Identify which cell holds the provided text, then report its (x, y) central coordinate. 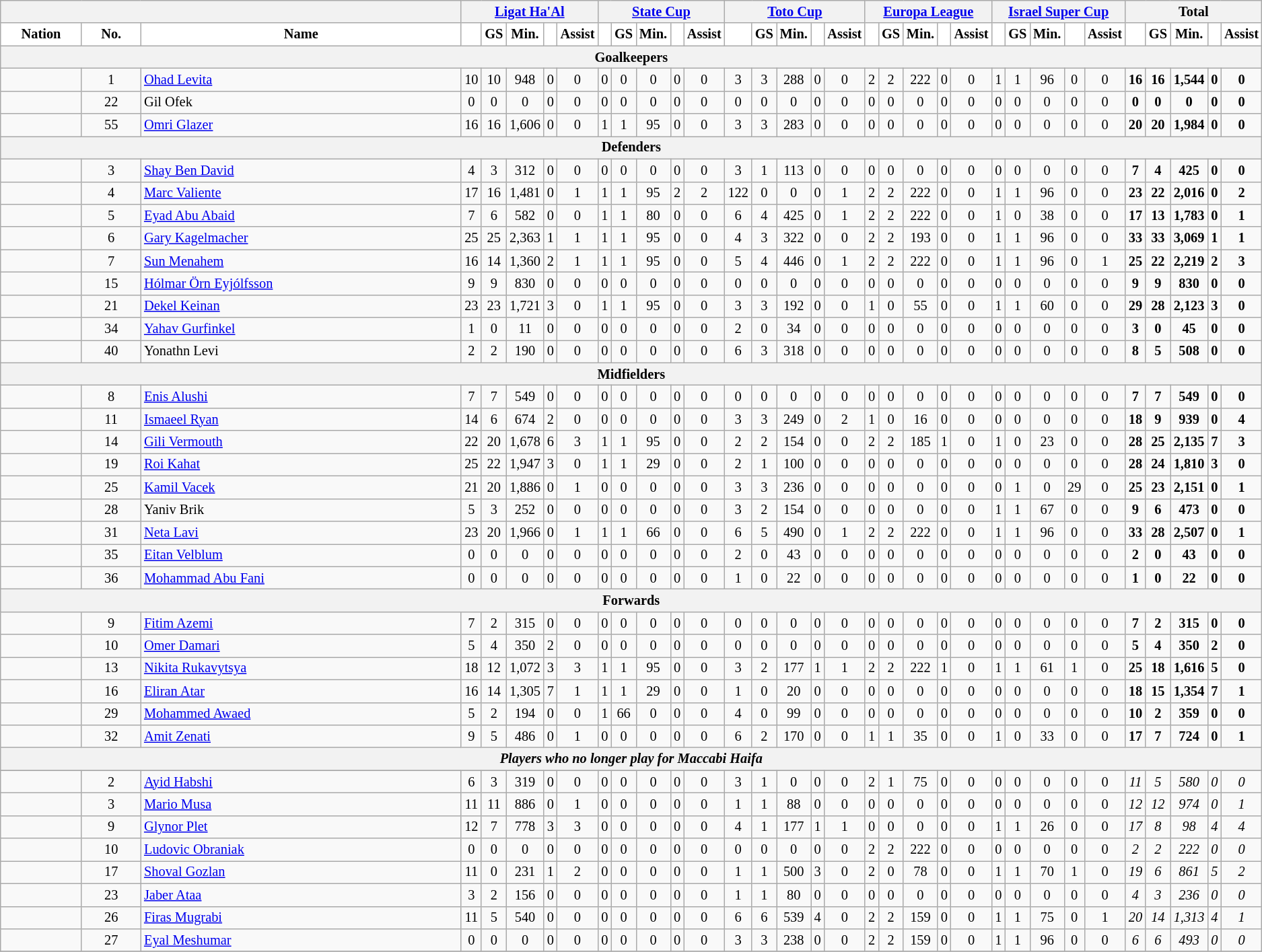
939 (1189, 419)
45 (1189, 329)
32 (111, 736)
67 (1047, 510)
Shay Ben David (301, 170)
40 (111, 351)
Glynor Plet (301, 827)
Yaniv Brik (301, 510)
1,354 (1189, 691)
No. (111, 34)
473 (1189, 510)
1,360 (525, 261)
Ohad Levita (301, 79)
Hólmar Örn Eyjólfsson (301, 283)
193 (921, 238)
580 (1189, 782)
540 (525, 918)
Defenders (631, 147)
1,783 (1189, 215)
322 (794, 238)
Eyad Abu Abaid (301, 215)
70 (1047, 872)
Ligat Ha'Al (529, 11)
283 (794, 125)
Players who no longer play for Maccabi Haifa (631, 759)
2,016 (1189, 193)
Omri Glazer (301, 125)
359 (1189, 714)
2,135 (1189, 442)
1,966 (525, 532)
Shoval Gozlan (301, 872)
1,678 (525, 442)
1,606 (525, 125)
Yonathn Levi (301, 351)
508 (1189, 351)
238 (794, 940)
Ismaeel Ryan (301, 419)
122 (738, 193)
Neta Lavi (301, 532)
1,947 (525, 464)
Dekel Keinan (301, 306)
Sun Menahem (301, 261)
1,313 (1189, 918)
493 (1189, 940)
974 (1189, 804)
Yahav Gurfinkel (301, 329)
98 (1189, 827)
2,507 (1189, 532)
Gili Vermouth (301, 442)
Toto Cup (796, 11)
724 (1189, 736)
1,072 (525, 668)
156 (525, 895)
1,305 (525, 691)
88 (794, 804)
Ludovic Obraniak (301, 850)
Eyal Meshumar (301, 940)
446 (794, 261)
1,616 (1189, 668)
231 (525, 872)
Eitan Velblum (301, 555)
Fitim Azemi (301, 623)
490 (794, 532)
318 (794, 351)
778 (525, 827)
Gary Kagelmacher (301, 238)
Jaber Ataa (301, 895)
Nikita Rukavytsya (301, 668)
Enis Alushi (301, 396)
3,069 (1189, 238)
185 (921, 442)
192 (794, 306)
Roi Kahat (301, 464)
1,984 (1189, 125)
24 (1158, 464)
Midfielders (631, 374)
78 (921, 872)
861 (1189, 872)
1,886 (525, 487)
948 (525, 79)
Europa League (928, 11)
319 (525, 782)
288 (794, 79)
60 (1047, 306)
170 (794, 736)
Forwards (631, 600)
312 (525, 170)
1,721 (525, 306)
36 (111, 578)
674 (525, 419)
539 (794, 918)
Gil Ofek (301, 102)
2,363 (525, 238)
Omer Damari (301, 646)
Name (301, 34)
194 (525, 714)
252 (525, 510)
100 (794, 464)
500 (794, 872)
61 (1047, 668)
486 (525, 736)
1,481 (525, 193)
886 (525, 804)
Mario Musa (301, 804)
582 (525, 215)
Goalkeepers (631, 57)
Amit Zenati (301, 736)
Nation (42, 34)
38 (1047, 215)
Firas Mugrabi (301, 918)
Mohammad Abu Fani (301, 578)
31 (111, 532)
State Cup (661, 11)
Ayid Habshi (301, 782)
2,151 (1189, 487)
Total (1194, 11)
Israel Super Cup (1058, 11)
Mohammed Awaed (301, 714)
Marc Valiente (301, 193)
1,544 (1189, 79)
2,123 (1189, 306)
113 (794, 170)
27 (111, 940)
249 (794, 419)
2,219 (1189, 261)
Kamil Vacek (301, 487)
Eliran Atar (301, 691)
1,810 (1189, 464)
99 (794, 714)
190 (525, 351)
